Scan for the cell matching the given text and deliver its [X, Y] coordinate at center. 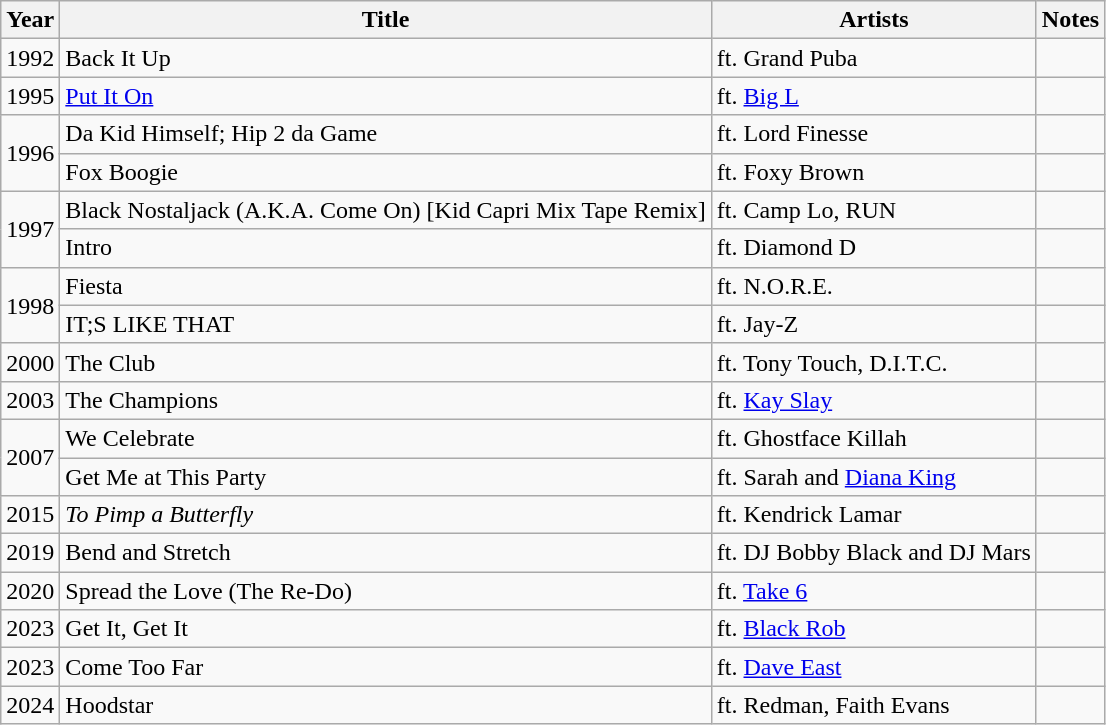
Year [30, 20]
ft. Tony Touch, D.I.T.C. [874, 362]
Da Kid Himself; Hip 2 da Game [386, 134]
1992 [30, 58]
1996 [30, 153]
ft. Jay-Z [874, 324]
Fox Boogie [386, 172]
The Club [386, 362]
ft. Black Rob [874, 629]
1995 [30, 96]
ft. Kay Slay [874, 400]
Bend and Stretch [386, 553]
2015 [30, 515]
2003 [30, 400]
ft. N.O.R.E. [874, 286]
ft. Take 6 [874, 591]
2020 [30, 591]
To Pimp a Butterfly [386, 515]
ft. Sarah and Diana King [874, 477]
ft. Camp Lo, RUN [874, 210]
2007 [30, 457]
Get It, Get It [386, 629]
2019 [30, 553]
Come Too Far [386, 667]
Hoodstar [386, 705]
ft. Diamond D [874, 248]
Black Nostaljack (A.K.A. Come On) [Kid Capri Mix Tape Remix] [386, 210]
Spread the Love (The Re-Do) [386, 591]
ft. Big L [874, 96]
ft. Foxy Brown [874, 172]
2000 [30, 362]
1997 [30, 229]
Intro [386, 248]
Back It Up [386, 58]
The Champions [386, 400]
Title [386, 20]
Artists [874, 20]
IT;S LIKE THAT [386, 324]
Notes [1070, 20]
2024 [30, 705]
Get Me at This Party [386, 477]
ft. Kendrick Lamar [874, 515]
1998 [30, 305]
ft. Lord Finesse [874, 134]
ft. Grand Puba [874, 58]
ft. Ghostface Killah [874, 438]
Put It On [386, 96]
ft. Redman, Faith Evans [874, 705]
ft. DJ Bobby Black and DJ Mars [874, 553]
Fiesta [386, 286]
ft. Dave East [874, 667]
We Celebrate [386, 438]
